For the text-containing cell, return its midpoint in (X, Y) coordinate format. 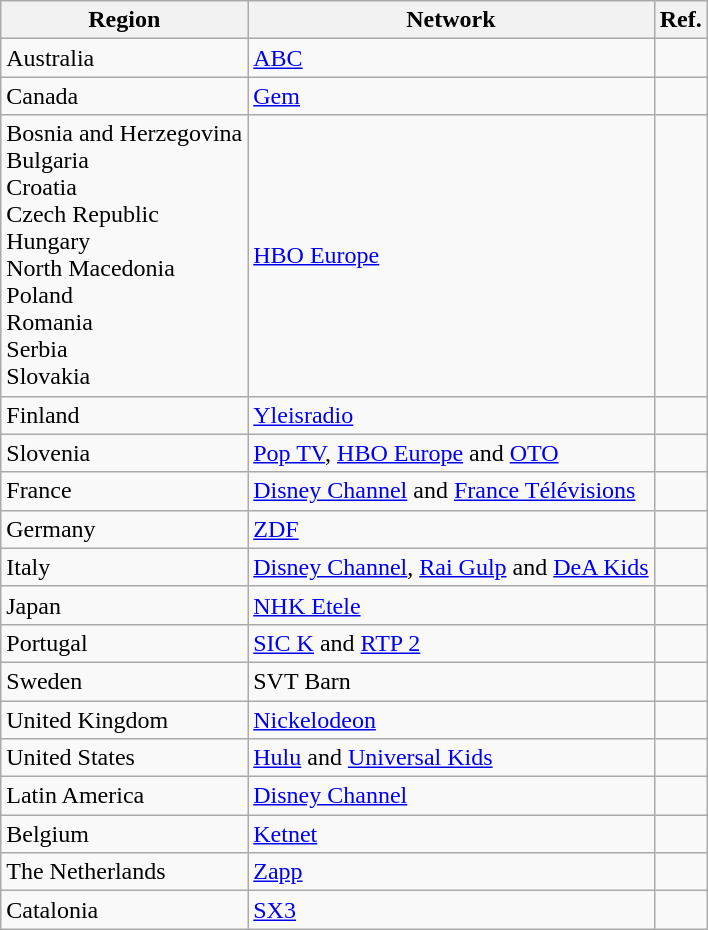
Hulu and Universal Kids (451, 758)
Nickelodeon (451, 719)
Ketnet (451, 834)
United States (124, 758)
Portugal (124, 643)
Bosnia and HerzegovinaBulgariaCroatiaCzech RepublicHungaryNorth MacedoniaPolandRomaniaSerbiaSlovakia (124, 256)
Catalonia (124, 910)
Japan (124, 605)
Pop TV, HBO Europe and OTO (451, 453)
Disney Channel, Rai Gulp and DeA Kids (451, 567)
SX3 (451, 910)
Gem (451, 96)
Finland (124, 415)
Sweden (124, 681)
Yleisradio (451, 415)
Network (451, 20)
Zapp (451, 872)
Slovenia (124, 453)
Region (124, 20)
France (124, 491)
The Netherlands (124, 872)
Canada (124, 96)
United Kingdom (124, 719)
Disney Channel (451, 796)
ABC (451, 58)
SIC K and RTP 2 (451, 643)
SVT Barn (451, 681)
Ref. (680, 20)
Australia (124, 58)
NHK Etele (451, 605)
Disney Channel and France Télévisions (451, 491)
HBO Europe (451, 256)
ZDF (451, 529)
Belgium (124, 834)
Latin America (124, 796)
Germany (124, 529)
Italy (124, 567)
